Return the (X, Y) coordinate for the center point of the cell that contains the specified text.  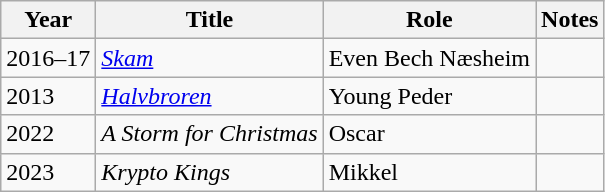
Mikkel (429, 172)
Year (48, 20)
Oscar (429, 134)
Notes (570, 20)
Halvbroren (210, 96)
Title (210, 20)
2022 (48, 134)
2023 (48, 172)
Young Peder (429, 96)
Skam (210, 58)
Role (429, 20)
2013 (48, 96)
Krypto Kings (210, 172)
Even Bech Næsheim (429, 58)
2016–17 (48, 58)
A Storm for Christmas (210, 134)
